Identify which cell holds the provided text, then report its [X, Y] central coordinate. 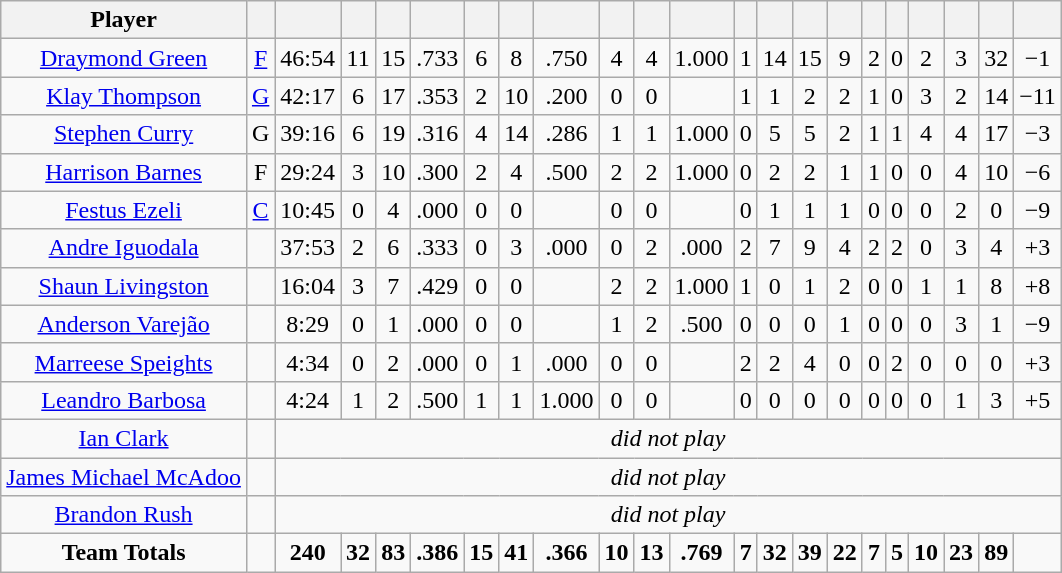
46:54 [308, 58]
29:24 [308, 172]
C [260, 210]
.353 [438, 96]
.386 [438, 553]
Andre Iguodala [124, 248]
11 [358, 58]
240 [308, 553]
89 [996, 553]
.429 [438, 286]
22 [844, 553]
−3 [1038, 134]
.366 [566, 553]
−11 [1038, 96]
.300 [438, 172]
42:17 [308, 96]
−1 [1038, 58]
.750 [566, 58]
.200 [566, 96]
.733 [438, 58]
.769 [702, 553]
Team Totals [124, 553]
19 [394, 134]
+8 [1038, 286]
83 [394, 553]
Shaun Livingston [124, 286]
4:24 [308, 400]
39 [810, 553]
13 [652, 553]
4:34 [308, 362]
8:29 [308, 324]
Draymond Green [124, 58]
16:04 [308, 286]
Anderson Varejão [124, 324]
Leandro Barbosa [124, 400]
James Michael McAdoo [124, 477]
10:45 [308, 210]
37:53 [308, 248]
.333 [438, 248]
Festus Ezeli [124, 210]
39:16 [308, 134]
Ian Clark [124, 438]
−6 [1038, 172]
Player [124, 20]
.286 [566, 134]
+5 [1038, 400]
Brandon Rush [124, 515]
.316 [438, 134]
23 [962, 553]
Harrison Barnes [124, 172]
Klay Thompson [124, 96]
Stephen Curry [124, 134]
Marreese Speights [124, 362]
41 [516, 553]
